Detect which cell encompasses the target text, then output its (X, Y) center coordinate. 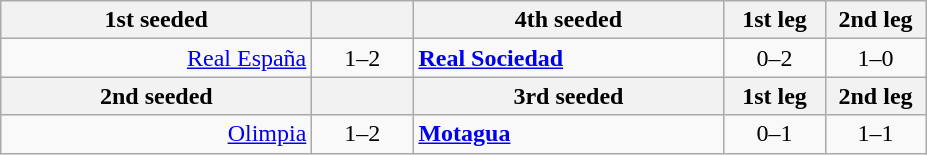
2nd seeded (156, 96)
1–0 (876, 58)
Motagua (568, 134)
4th seeded (568, 20)
Real España (156, 58)
1–1 (876, 134)
0–1 (774, 134)
3rd seeded (568, 96)
1st seeded (156, 20)
Olimpia (156, 134)
Real Sociedad (568, 58)
0–2 (774, 58)
